Return the [x, y] coordinate for the center point of the cell that contains the specified text.  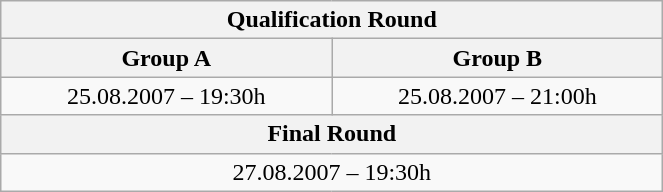
25.08.2007 – 21:00h [498, 96]
27.08.2007 – 19:30h [332, 172]
Final Round [332, 134]
Group A [166, 58]
25.08.2007 – 19:30h [166, 96]
Group B [498, 58]
Qualification Round [332, 20]
